Extract the (X, Y) coordinate from the center of the cell holding the provided text.  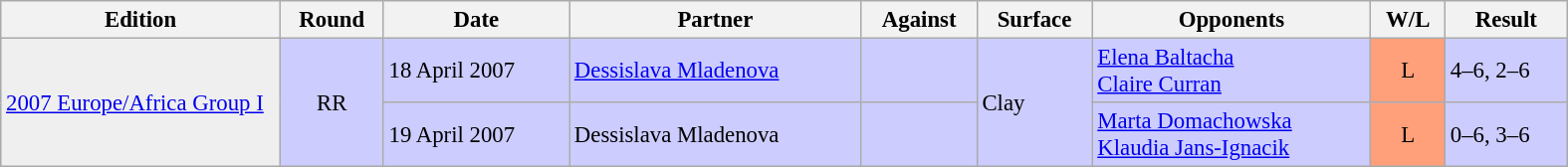
W/L (1408, 20)
RR (332, 103)
Against (919, 20)
Partner (716, 20)
4–6, 2–6 (1505, 72)
Edition (141, 20)
Result (1505, 20)
Clay (1034, 103)
Surface (1034, 20)
Opponents (1232, 20)
19 April 2007 (476, 135)
Marta Domachowska Klaudia Jans-Ignacik (1232, 135)
18 April 2007 (476, 72)
Date (476, 20)
Elena Baltacha Claire Curran (1232, 72)
2007 Europe/Africa Group I (141, 103)
Round (332, 20)
0–6, 3–6 (1505, 135)
